Scan for the cell matching the given text and deliver its (X, Y) coordinate at center. 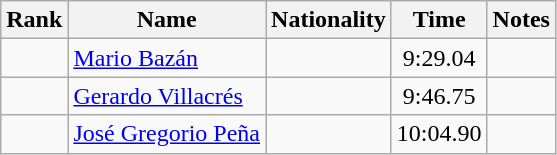
Mario Bazán (167, 58)
9:46.75 (439, 96)
Notes (521, 20)
Nationality (329, 20)
Name (167, 20)
10:04.90 (439, 134)
Rank (34, 20)
9:29.04 (439, 58)
Time (439, 20)
José Gregorio Peña (167, 134)
Gerardo Villacrés (167, 96)
